Find where the given text appears and provide that cell's center as [X, Y] coordinate. 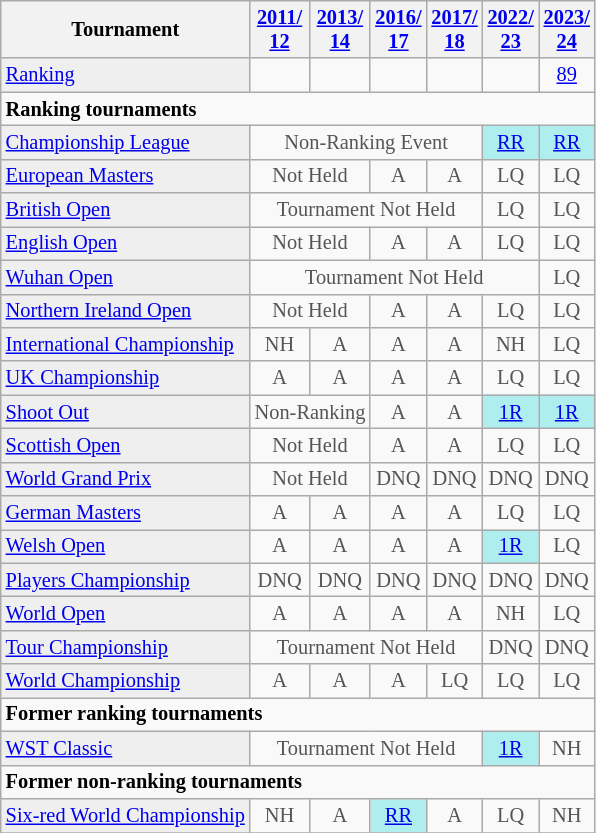
British Open [126, 210]
Tour Championship [126, 647]
2023/24 [567, 29]
World Grand Prix [126, 479]
Non-Ranking Event [366, 142]
Former non-ranking tournaments [298, 782]
2011/12 [280, 29]
2016/17 [398, 29]
Championship League [126, 142]
German Masters [126, 513]
WST Classic [126, 748]
2022/23 [511, 29]
World Open [126, 613]
International Championship [126, 344]
89 [567, 75]
2013/14 [340, 29]
Shoot Out [126, 412]
Scottish Open [126, 445]
World Championship [126, 681]
Welsh Open [126, 546]
Players Championship [126, 580]
Six-red World Championship [126, 815]
European Masters [126, 176]
2017/18 [454, 29]
Former ranking tournaments [298, 714]
UK Championship [126, 378]
Non-Ranking [310, 412]
Tournament [126, 29]
Northern Ireland Open [126, 311]
English Open [126, 243]
Ranking tournaments [298, 109]
Ranking [126, 75]
Wuhan Open [126, 277]
